Output the (X, Y) coordinate of the center of the cell containing the given text.  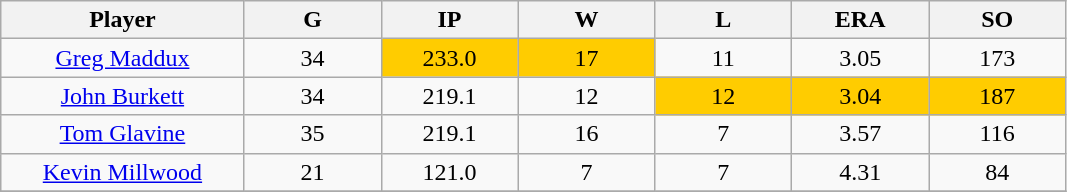
121.0 (450, 172)
11 (724, 58)
John Burkett (122, 96)
35 (312, 134)
W (586, 20)
187 (998, 96)
ERA (860, 20)
Greg Maddux (122, 58)
IP (450, 20)
16 (586, 134)
4.31 (860, 172)
233.0 (450, 58)
116 (998, 134)
3.05 (860, 58)
21 (312, 172)
3.57 (860, 134)
3.04 (860, 96)
Player (122, 20)
Kevin Millwood (122, 172)
173 (998, 58)
84 (998, 172)
SO (998, 20)
17 (586, 58)
L (724, 20)
Tom Glavine (122, 134)
G (312, 20)
